Identify which cell holds the provided text, then report its (X, Y) central coordinate. 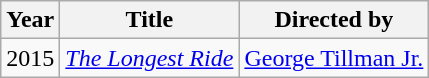
The Longest Ride (150, 58)
Directed by (334, 20)
Year (30, 20)
George Tillman Jr. (334, 58)
2015 (30, 58)
Title (150, 20)
